Determine the [X, Y] coordinate at the center of the cell enclosing the given text.  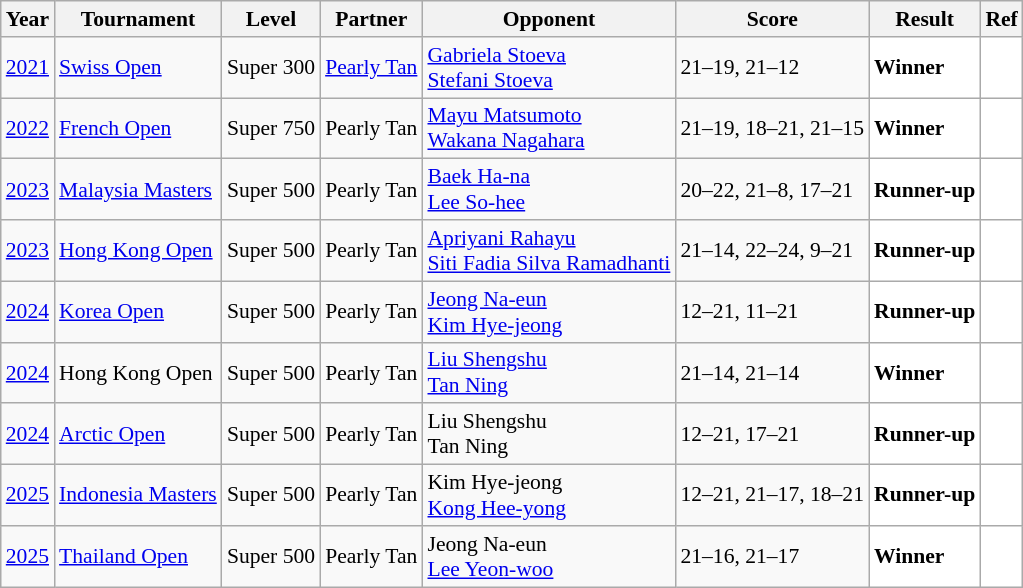
Kim Hye-jeong Kong Hee-yong [548, 496]
Malaysia Masters [138, 190]
Year [28, 19]
21–19, 21–12 [772, 68]
Partner [371, 19]
Ref [1001, 19]
Super 300 [271, 68]
Indonesia Masters [138, 496]
Gabriela Stoeva Stefani Stoeva [548, 68]
12–21, 17–21 [772, 434]
Score [772, 19]
21–19, 18–21, 21–15 [772, 128]
French Open [138, 128]
Result [924, 19]
Swiss Open [138, 68]
12–21, 11–21 [772, 312]
21–14, 21–14 [772, 372]
Thailand Open [138, 556]
Jeong Na-eun Lee Yeon-woo [548, 556]
Korea Open [138, 312]
Baek Ha-na Lee So-hee [548, 190]
21–14, 22–24, 9–21 [772, 250]
Jeong Na-eun Kim Hye-jeong [548, 312]
20–22, 21–8, 17–21 [772, 190]
2022 [28, 128]
Opponent [548, 19]
Mayu Matsumoto Wakana Nagahara [548, 128]
21–16, 21–17 [772, 556]
Apriyani Rahayu Siti Fadia Silva Ramadhanti [548, 250]
2021 [28, 68]
Arctic Open [138, 434]
12–21, 21–17, 18–21 [772, 496]
Super 750 [271, 128]
Tournament [138, 19]
Level [271, 19]
